Detect which cell encompasses the target text, then output its [X, Y] center coordinate. 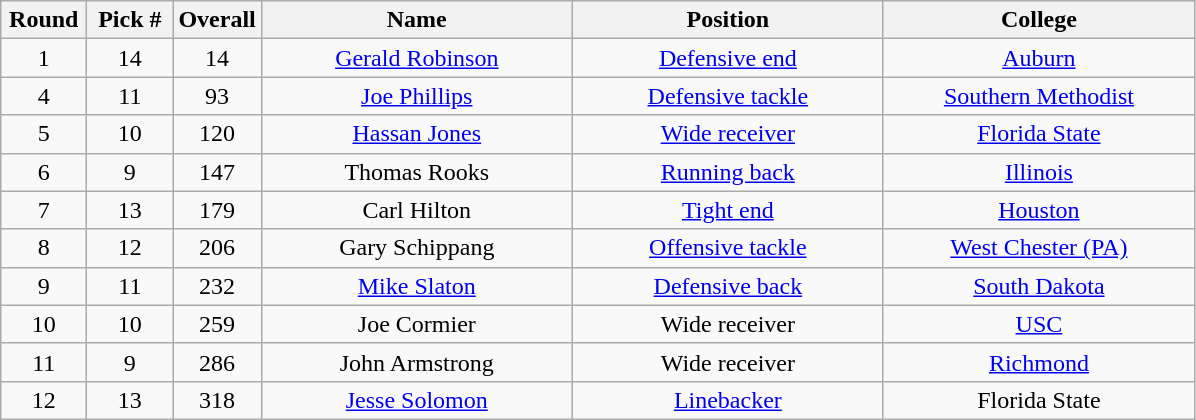
7 [44, 210]
Houston [1038, 210]
147 [217, 172]
South Dakota [1038, 286]
6 [44, 172]
Southern Methodist [1038, 96]
Defensive back [728, 286]
286 [217, 362]
USC [1038, 324]
Joe Cormier [416, 324]
Offensive tackle [728, 248]
232 [217, 286]
Gerald Robinson [416, 58]
Richmond [1038, 362]
Gary Schippang [416, 248]
Hassan Jones [416, 134]
179 [217, 210]
Defensive tackle [728, 96]
206 [217, 248]
John Armstrong [416, 362]
1 [44, 58]
Pick # [130, 20]
Name [416, 20]
8 [44, 248]
4 [44, 96]
Mike Slaton [416, 286]
Carl Hilton [416, 210]
Joe Phillips [416, 96]
5 [44, 134]
Position [728, 20]
Jesse Solomon [416, 400]
120 [217, 134]
College [1038, 20]
Running back [728, 172]
259 [217, 324]
Illinois [1038, 172]
Defensive end [728, 58]
Tight end [728, 210]
West Chester (PA) [1038, 248]
Auburn [1038, 58]
Thomas Rooks [416, 172]
93 [217, 96]
318 [217, 400]
Overall [217, 20]
Linebacker [728, 400]
Round [44, 20]
